Detect which cell encompasses the target text, then output its (x, y) center coordinate. 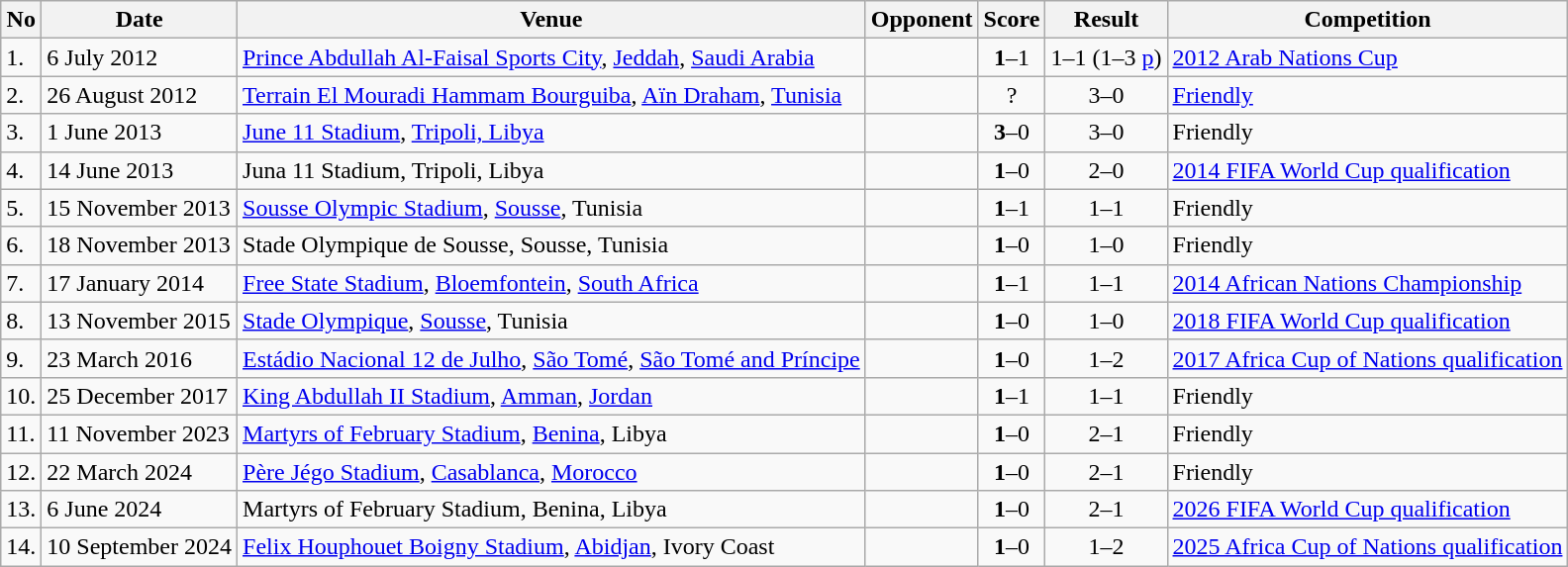
17 January 2014 (140, 283)
No (22, 20)
King Abdullah II Stadium, Amman, Jordan (552, 396)
2025 Africa Cup of Nations qualification (1368, 547)
1–1 (1–3 p) (1107, 57)
5. (22, 208)
26 August 2012 (140, 95)
2026 FIFA World Cup qualification (1368, 510)
? (1012, 95)
7. (22, 283)
18 November 2013 (140, 245)
11. (22, 433)
Result (1107, 20)
Competition (1368, 20)
Stade Olympique, Sousse, Tunisia (552, 321)
23 March 2016 (140, 358)
Estádio Nacional 12 de Julho, São Tomé, São Tomé and Príncipe (552, 358)
Juna 11 Stadium, Tripoli, Libya (552, 170)
Terrain El Mouradi Hammam Bourguiba, Aïn Draham, Tunisia (552, 95)
10 September 2024 (140, 547)
8. (22, 321)
2014 FIFA World Cup qualification (1368, 170)
14 June 2013 (140, 170)
6 July 2012 (140, 57)
Opponent (922, 20)
22 March 2024 (140, 472)
3. (22, 133)
2. (22, 95)
1. (22, 57)
12. (22, 472)
2017 Africa Cup of Nations qualification (1368, 358)
1 June 2013 (140, 133)
25 December 2017 (140, 396)
9. (22, 358)
2018 FIFA World Cup qualification (1368, 321)
Stade Olympique de Sousse, Sousse, Tunisia (552, 245)
6. (22, 245)
2–0 (1107, 170)
14. (22, 547)
13 November 2015 (140, 321)
15 November 2013 (140, 208)
Prince Abdullah Al-Faisal Sports City, Jeddah, Saudi Arabia (552, 57)
Date (140, 20)
11 November 2023 (140, 433)
Venue (552, 20)
Score (1012, 20)
Free State Stadium, Bloemfontein, South Africa (552, 283)
June 11 Stadium, Tripoli, Libya (552, 133)
13. (22, 510)
Felix Houphouet Boigny Stadium, Abidjan, Ivory Coast (552, 547)
10. (22, 396)
Père Jégo Stadium, Casablanca, Morocco (552, 472)
2014 African Nations Championship (1368, 283)
Sousse Olympic Stadium, Sousse, Tunisia (552, 208)
4. (22, 170)
6 June 2024 (140, 510)
2012 Arab Nations Cup (1368, 57)
